Return [X, Y] of the center of cell containing provided text 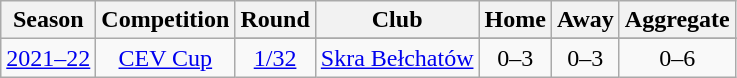
2021–22 [48, 58]
1/32 [275, 58]
Away [585, 20]
Club [397, 20]
Home [515, 20]
Aggregate [677, 20]
CEV Cup [166, 58]
Season [48, 20]
Competition [166, 20]
0–6 [677, 58]
Skra Bełchatów [397, 58]
Round [275, 20]
